Identify which cell holds the provided text, then report its (x, y) central coordinate. 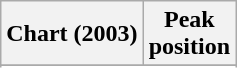
Chart (2003) (72, 34)
Peakposition (189, 34)
